From the cell containing the given text, extract its center point as [x, y] coordinate. 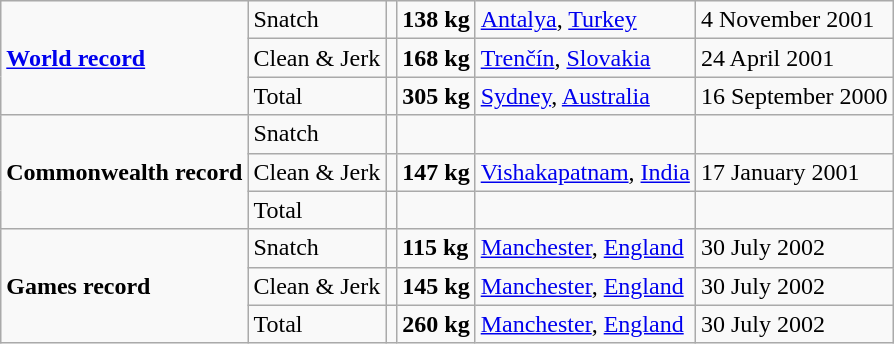
Antalya, Turkey [585, 20]
260 kg [436, 324]
138 kg [436, 20]
168 kg [436, 58]
4 November 2001 [794, 20]
Sydney, Australia [585, 96]
115 kg [436, 248]
Vishakapatnam, India [585, 172]
305 kg [436, 96]
145 kg [436, 286]
17 January 2001 [794, 172]
24 April 2001 [794, 58]
Trenčín, Slovakia [585, 58]
147 kg [436, 172]
World record [124, 58]
Commonwealth record [124, 172]
Games record [124, 286]
16 September 2000 [794, 96]
